From the cell containing the given text, extract its center point as [X, Y] coordinate. 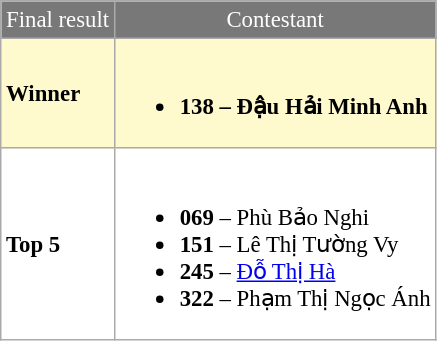
Top 5 [58, 244]
Winner [58, 93]
Final result [58, 20]
Contestant [274, 20]
138 – Đậu Hải Minh Anh [274, 93]
069 – Phù Bảo Nghi151 – Lê Thị Tường Vy245 – Đỗ Thị Hà322 – Phạm Thị Ngọc Ánh [274, 244]
